Return the (x, y) coordinate for the center point of the cell that contains the specified text.  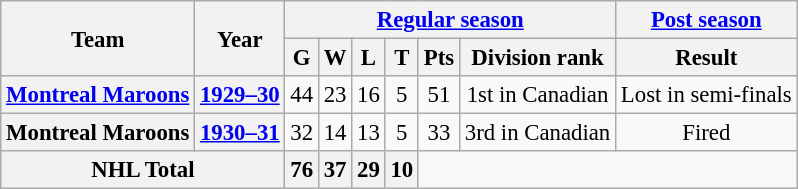
44 (302, 95)
T (402, 58)
L (368, 58)
33 (438, 133)
1929–30 (240, 95)
Team (98, 38)
1930–31 (240, 133)
Division rank (537, 58)
NHL Total (143, 170)
W (334, 58)
16 (368, 95)
1st in Canadian (537, 95)
29 (368, 170)
76 (302, 170)
13 (368, 133)
32 (302, 133)
23 (334, 95)
51 (438, 95)
14 (334, 133)
Regular season (450, 20)
Pts (438, 58)
Result (706, 58)
Lost in semi-finals (706, 95)
10 (402, 170)
37 (334, 170)
3rd in Canadian (537, 133)
Year (240, 38)
Post season (706, 20)
Fired (706, 133)
G (302, 58)
